Return the (x, y) coordinate for the center point of the cell that contains the specified text.  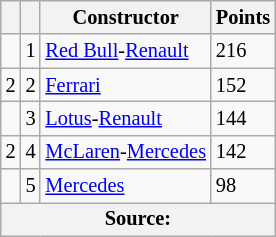
McLaren-Mercedes (125, 152)
216 (243, 51)
144 (243, 118)
5 (31, 186)
142 (243, 152)
Ferrari (125, 85)
Lotus-Renault (125, 118)
Constructor (125, 17)
Source: (138, 219)
Red Bull-Renault (125, 51)
Points (243, 17)
3 (31, 118)
Mercedes (125, 186)
1 (31, 51)
98 (243, 186)
152 (243, 85)
4 (31, 152)
